Provide the (X, Y) coordinate of the cell's center where the given text is located.  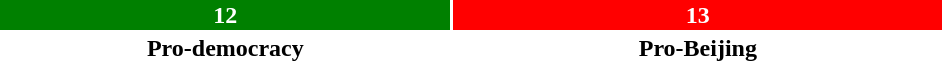
13 (698, 15)
12 (226, 15)
